Identify which cell holds the provided text, then report its [x, y] central coordinate. 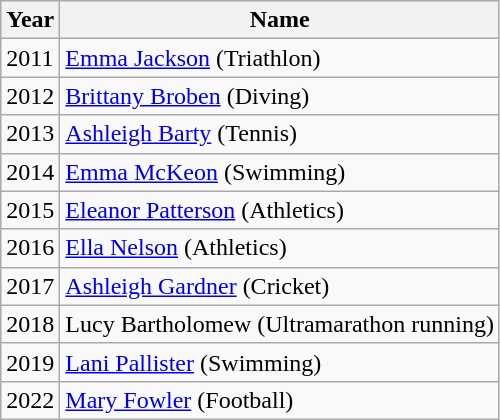
2014 [30, 172]
Emma Jackson (Triathlon) [280, 58]
Name [280, 20]
Lucy Bartholomew (Ultramarathon running) [280, 324]
2018 [30, 324]
2012 [30, 96]
2016 [30, 248]
2015 [30, 210]
Brittany Broben (Diving) [280, 96]
Ashleigh Gardner (Cricket) [280, 286]
2019 [30, 362]
Ashleigh Barty (Tennis) [280, 134]
Eleanor Patterson (Athletics) [280, 210]
Mary Fowler (Football) [280, 400]
2022 [30, 400]
Ella Nelson (Athletics) [280, 248]
2011 [30, 58]
Year [30, 20]
Emma McKeon (Swimming) [280, 172]
2017 [30, 286]
Lani Pallister (Swimming) [280, 362]
2013 [30, 134]
